Detect which cell encompasses the target text, then output its [x, y] center coordinate. 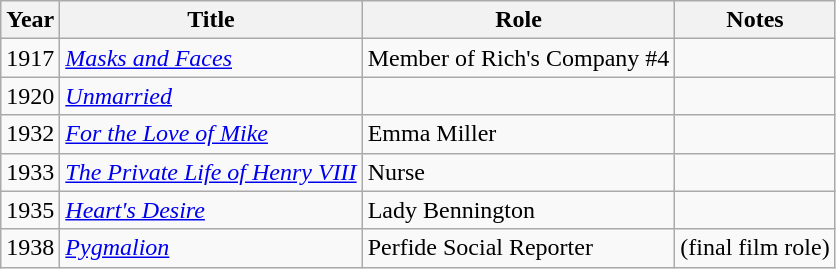
Year [30, 20]
(final film role) [755, 248]
Title [211, 20]
1932 [30, 134]
1933 [30, 172]
Notes [755, 20]
Role [518, 20]
Masks and Faces [211, 58]
Unmarried [211, 96]
Nurse [518, 172]
Heart's Desire [211, 210]
1935 [30, 210]
Lady Bennington [518, 210]
1917 [30, 58]
1920 [30, 96]
Emma Miller [518, 134]
Member of Rich's Company #4 [518, 58]
1938 [30, 248]
Pygmalion [211, 248]
The Private Life of Henry VIII [211, 172]
For the Love of Mike [211, 134]
Perfide Social Reporter [518, 248]
